Scan for the cell matching the given text and deliver its (X, Y) coordinate at center. 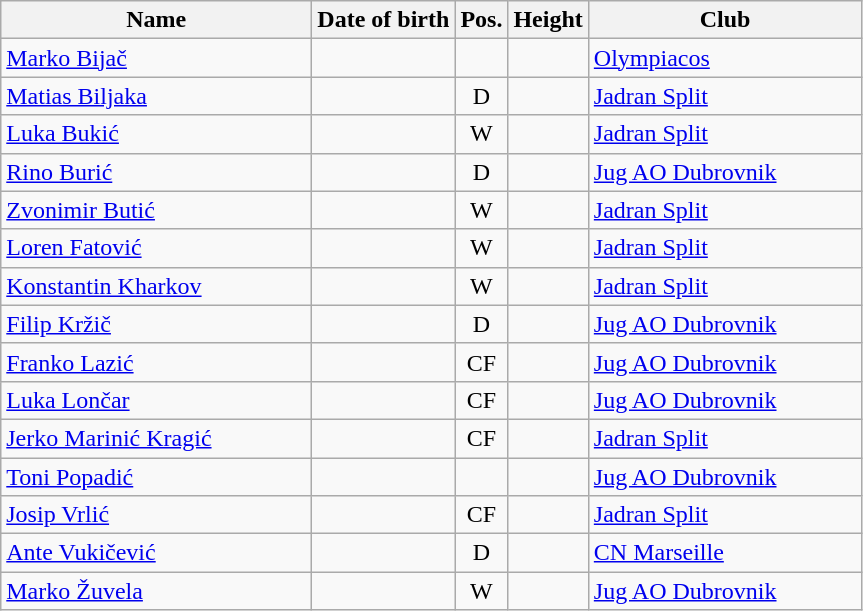
Franko Lazić (156, 362)
Zvonimir Butić (156, 210)
Club (725, 20)
Ante Vukičević (156, 553)
Pos. (482, 20)
Name (156, 20)
Marko Žuvela (156, 591)
Height (548, 20)
CN Marseille (725, 553)
Josip Vrlić (156, 515)
Filip Kržič (156, 324)
Olympiacos (725, 58)
Luka Bukić (156, 134)
Marko Bijač (156, 58)
Date of birth (384, 20)
Rino Burić (156, 172)
Luka Lončar (156, 400)
Matias Biljaka (156, 96)
Konstantin Kharkov (156, 286)
Toni Popadić (156, 477)
Jerko Marinić Kragić (156, 438)
Loren Fatović (156, 248)
